Find where the given text appears and provide that cell's center as [X, Y] coordinate. 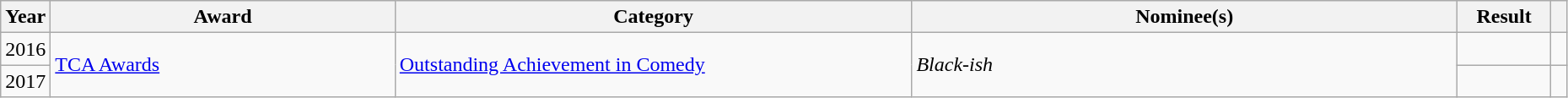
2016 [25, 49]
2017 [25, 81]
Nominee(s) [1184, 17]
Category [653, 17]
Award [223, 17]
TCA Awards [223, 65]
Outstanding Achievement in Comedy [653, 65]
Result [1503, 17]
Year [25, 17]
Black-ish [1184, 65]
